Pinpoint the cell where the given text exists, returning its (x, y) midpoint coordinate. 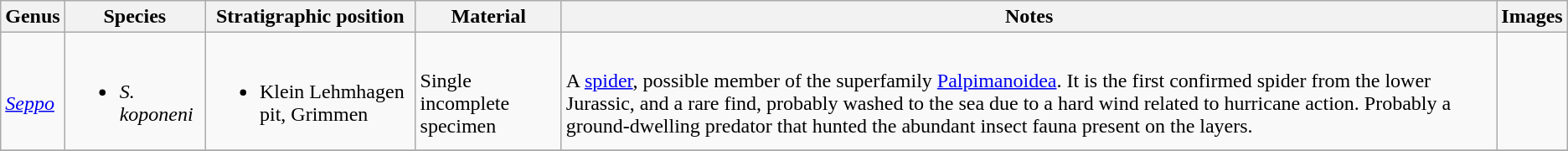
Images (1532, 17)
Seppo (33, 91)
Single incomplete specimen (488, 91)
Notes (1029, 17)
Genus (33, 17)
S. koponeni (134, 91)
Species (134, 17)
Klein Lehmhagen pit, Grimmen (310, 91)
Stratigraphic position (310, 17)
Material (488, 17)
